Pinpoint the cell where the given text exists, returning its [x, y] midpoint coordinate. 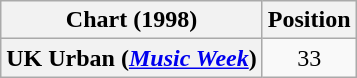
Chart (1998) [132, 20]
Position [309, 20]
UK Urban (Music Week) [132, 58]
33 [309, 58]
